Pinpoint the cell where the given text exists, returning its (x, y) midpoint coordinate. 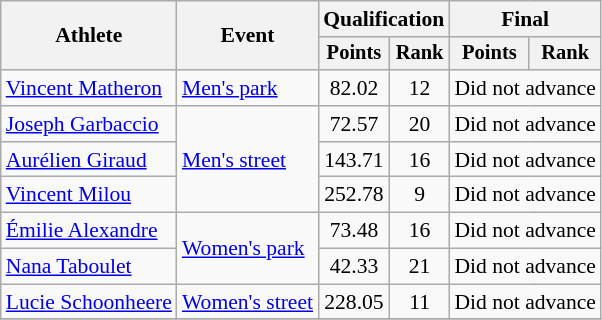
11 (420, 302)
Athlete (89, 36)
Qualification (384, 19)
20 (420, 124)
Aurélien Giraud (89, 160)
42.33 (354, 267)
252.78 (354, 195)
Nana Taboulet (89, 267)
Joseph Garbaccio (89, 124)
72.57 (354, 124)
73.48 (354, 231)
12 (420, 88)
Women's park (248, 248)
Émilie Alexandre (89, 231)
Lucie Schoonheere (89, 302)
Final (525, 19)
21 (420, 267)
Vincent Milou (89, 195)
228.05 (354, 302)
Vincent Matheron (89, 88)
Event (248, 36)
143.71 (354, 160)
9 (420, 195)
Men's street (248, 160)
82.02 (354, 88)
Men's park (248, 88)
Women's street (248, 302)
